Extract the (x, y) coordinate from the center of the cell holding the provided text.  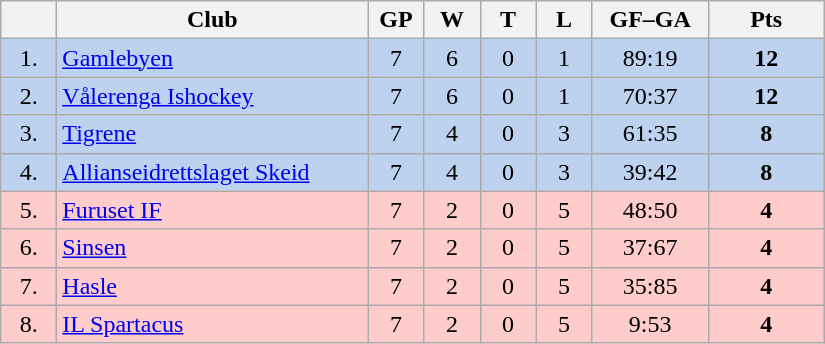
9:53 (650, 324)
1. (29, 58)
37:67 (650, 248)
Vålerenga Ishockey (212, 96)
L (564, 20)
T (508, 20)
8. (29, 324)
GP (396, 20)
7. (29, 286)
GF–GA (650, 20)
35:85 (650, 286)
39:42 (650, 172)
5. (29, 210)
48:50 (650, 210)
61:35 (650, 134)
Gamlebyen (212, 58)
6. (29, 248)
Sinsen (212, 248)
2. (29, 96)
Pts (766, 20)
Furuset IF (212, 210)
89:19 (650, 58)
Club (212, 20)
W (452, 20)
Tigrene (212, 134)
Allianseidrettslaget Skeid (212, 172)
IL Spartacus (212, 324)
4. (29, 172)
70:37 (650, 96)
Hasle (212, 286)
3. (29, 134)
